Find where the given text appears and provide that cell's center as (x, y) coordinate. 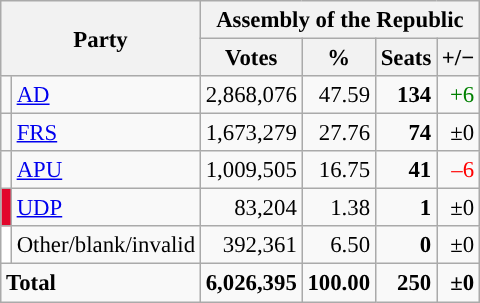
Votes (251, 58)
100.00 (338, 283)
250 (406, 283)
47.59 (338, 95)
41 (406, 170)
Seats (406, 58)
1 (406, 208)
27.76 (338, 133)
6,026,395 (251, 283)
+/− (458, 58)
FRS (106, 133)
2,868,076 (251, 95)
1,673,279 (251, 133)
AD (106, 95)
0 (406, 245)
Party (101, 38)
–6 (458, 170)
Total (101, 283)
Assembly of the Republic (340, 20)
% (338, 58)
83,204 (251, 208)
1,009,505 (251, 170)
392,361 (251, 245)
+6 (458, 95)
UDP (106, 208)
134 (406, 95)
Other/blank/invalid (106, 245)
6.50 (338, 245)
16.75 (338, 170)
1.38 (338, 208)
APU (106, 170)
74 (406, 133)
